Pinpoint the cell where the given text exists, returning its (x, y) midpoint coordinate. 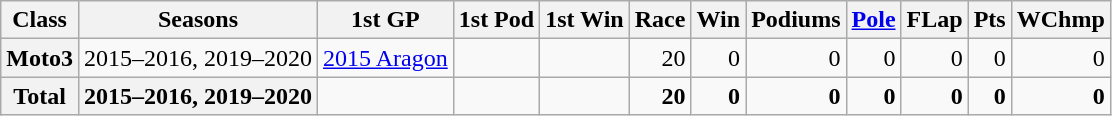
Win (718, 20)
1st Pod (496, 20)
Pts (990, 20)
Race (660, 20)
1st GP (386, 20)
2015 Aragon (386, 58)
Pole (874, 20)
Seasons (198, 20)
Class (40, 20)
Total (40, 96)
Moto3 (40, 58)
Podiums (796, 20)
1st Win (585, 20)
FLap (934, 20)
WChmp (1060, 20)
